Provide the (x, y) coordinate of the cell's center where the given text is located.  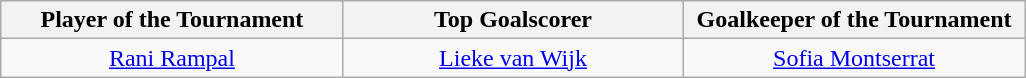
Lieke van Wijk (512, 58)
Top Goalscorer (512, 20)
Rani Rampal (172, 58)
Sofia Montserrat (854, 58)
Player of the Tournament (172, 20)
Goalkeeper of the Tournament (854, 20)
